From the cell containing the given text, extract its center point as (X, Y) coordinate. 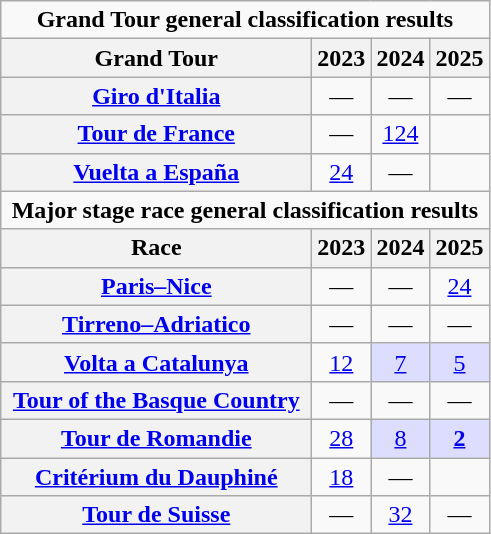
28 (342, 438)
8 (400, 438)
Major stage race general classification results (245, 210)
Tirreno–Adriatico (156, 324)
7 (400, 362)
2 (460, 438)
Grand Tour general classification results (245, 20)
124 (400, 134)
Race (156, 248)
Tour de France (156, 134)
18 (342, 477)
Tour of the Basque Country (156, 400)
Grand Tour (156, 58)
Tour de Suisse (156, 515)
Tour de Romandie (156, 438)
Vuelta a España (156, 172)
Giro d'Italia (156, 96)
12 (342, 362)
Paris–Nice (156, 286)
5 (460, 362)
Volta a Catalunya (156, 362)
32 (400, 515)
Critérium du Dauphiné (156, 477)
